Output the [x, y] coordinate of the center of the cell containing the given text.  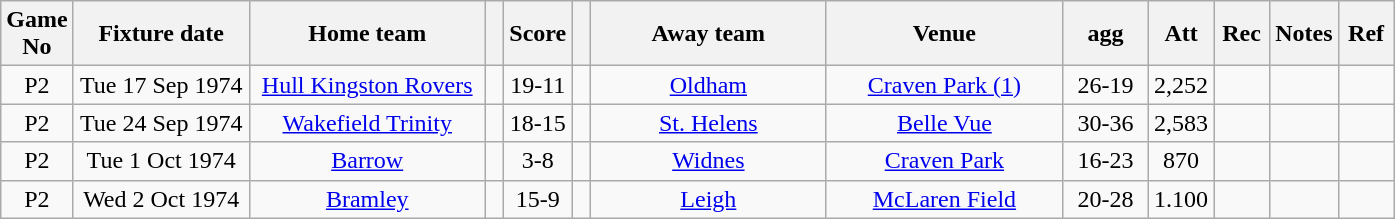
Widnes [708, 161]
2,252 [1182, 85]
Bramley [367, 199]
Tue 24 Sep 1974 [161, 123]
Fixture date [161, 34]
Belle Vue [944, 123]
Wakefield Trinity [367, 123]
Tue 1 Oct 1974 [161, 161]
Att [1182, 34]
Venue [944, 34]
30-36 [1105, 123]
18-15 [538, 123]
Game No [37, 34]
Tue 17 Sep 1974 [161, 85]
Craven Park [944, 161]
16-23 [1105, 161]
Craven Park (1) [944, 85]
20-28 [1105, 199]
Away team [708, 34]
1.100 [1182, 199]
Hull Kingston Rovers [367, 85]
Score [538, 34]
Rec [1242, 34]
3-8 [538, 161]
St. Helens [708, 123]
Wed 2 Oct 1974 [161, 199]
15-9 [538, 199]
26-19 [1105, 85]
Home team [367, 34]
Ref [1366, 34]
Oldham [708, 85]
Barrow [367, 161]
2,583 [1182, 123]
agg [1105, 34]
870 [1182, 161]
McLaren Field [944, 199]
Notes [1304, 34]
Leigh [708, 199]
19-11 [538, 85]
